Provide the (x, y) coordinate of the cell's center where the given text is located.  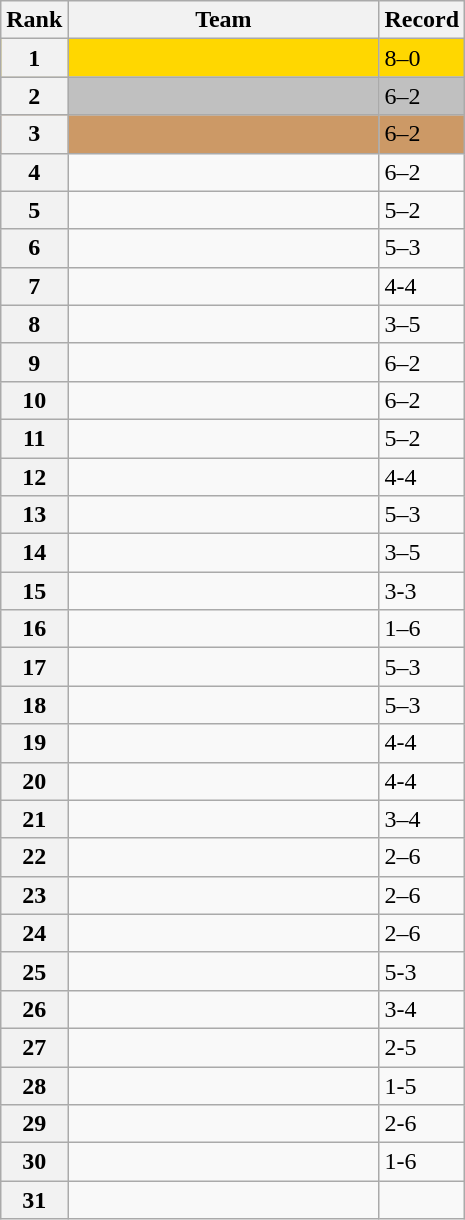
7 (34, 286)
26 (34, 1009)
4 (34, 172)
3 (34, 134)
29 (34, 1124)
22 (34, 857)
3–4 (422, 819)
Record (422, 20)
1 (34, 58)
6 (34, 248)
8–0 (422, 58)
1-6 (422, 1162)
9 (34, 362)
5 (34, 210)
2-6 (422, 1124)
18 (34, 705)
21 (34, 819)
19 (34, 743)
8 (34, 324)
2-5 (422, 1047)
24 (34, 933)
23 (34, 895)
11 (34, 438)
28 (34, 1085)
31 (34, 1200)
Rank (34, 20)
14 (34, 553)
1–6 (422, 629)
25 (34, 971)
13 (34, 515)
16 (34, 629)
3-4 (422, 1009)
20 (34, 781)
1-5 (422, 1085)
30 (34, 1162)
5-3 (422, 971)
10 (34, 400)
2 (34, 96)
27 (34, 1047)
12 (34, 477)
3-3 (422, 591)
17 (34, 667)
Team (224, 20)
15 (34, 591)
